Return the (x, y) coordinate for the center point of the cell that contains the specified text.  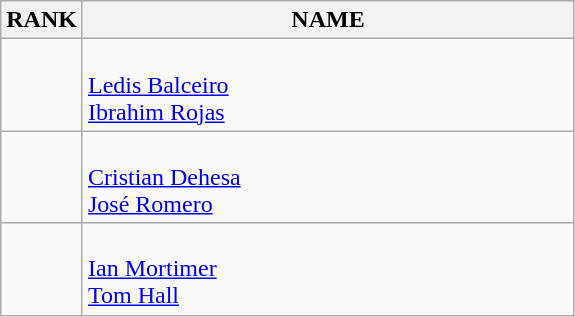
Cristian DehesaJosé Romero (328, 177)
NAME (328, 20)
RANK (42, 20)
Ian MortimerTom Hall (328, 269)
Ledis BalceiroIbrahim Rojas (328, 85)
